Find where the given text appears and provide that cell's center as (X, Y) coordinate. 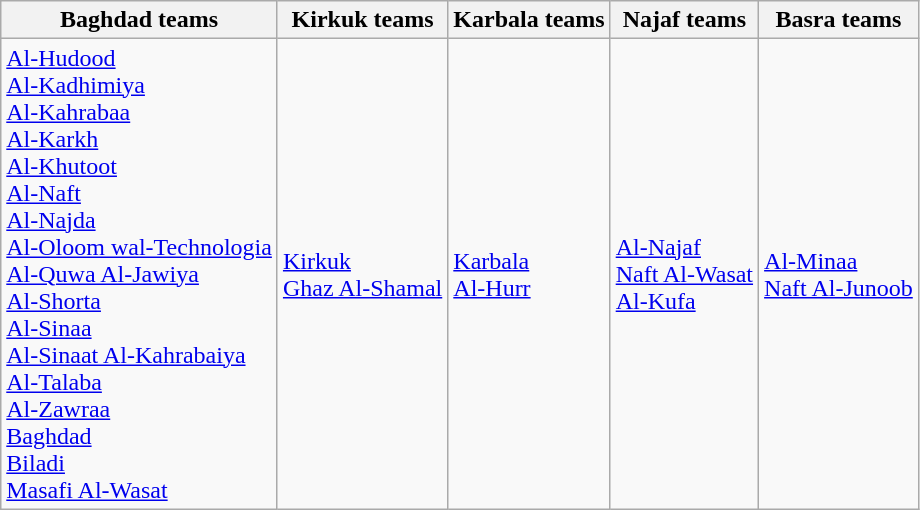
Basra teams (839, 20)
Baghdad teams (140, 20)
Al-NajafNaft Al-WasatAl-Kufa (684, 274)
KirkukGhaz Al-Shamal (362, 274)
Najaf teams (684, 20)
KarbalaAl-Hurr (529, 274)
Karbala teams (529, 20)
Kirkuk teams (362, 20)
Al-MinaaNaft Al-Junoob (839, 274)
